Determine the (X, Y) coordinate at the center of the cell enclosing the given text.  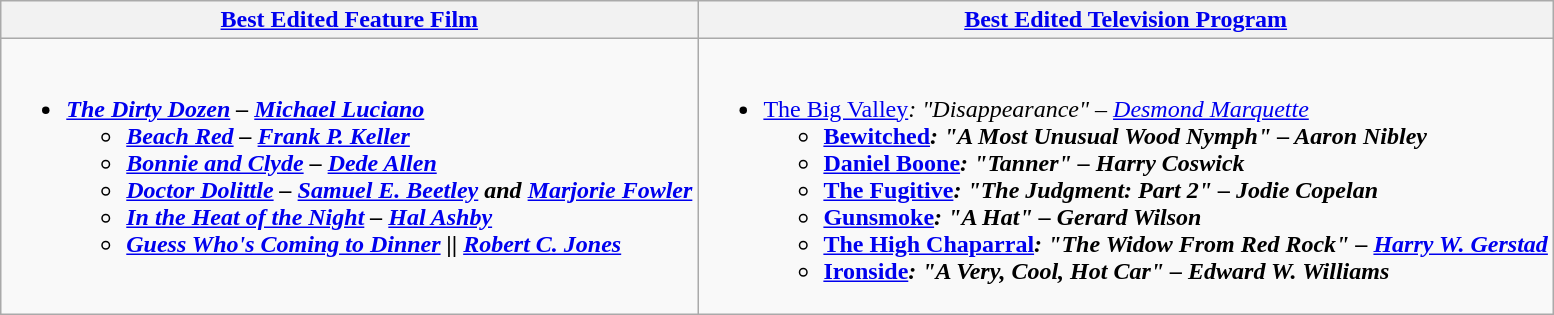
Best Edited Feature Film (350, 20)
Best Edited Television Program (1126, 20)
